Extract the [x, y] coordinate from the center of the cell holding the provided text.  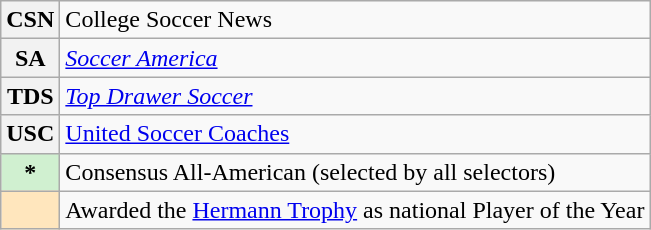
* [30, 172]
TDS [30, 96]
Soccer America [355, 58]
College Soccer News [355, 20]
CSN [30, 20]
USC [30, 134]
Awarded the Hermann Trophy as national Player of the Year [355, 210]
Top Drawer Soccer [355, 96]
Consensus All-American (selected by all selectors) [355, 172]
United Soccer Coaches [355, 134]
SA [30, 58]
